Capture the cell that displays the provided text and extract its (X, Y) central coordinate. 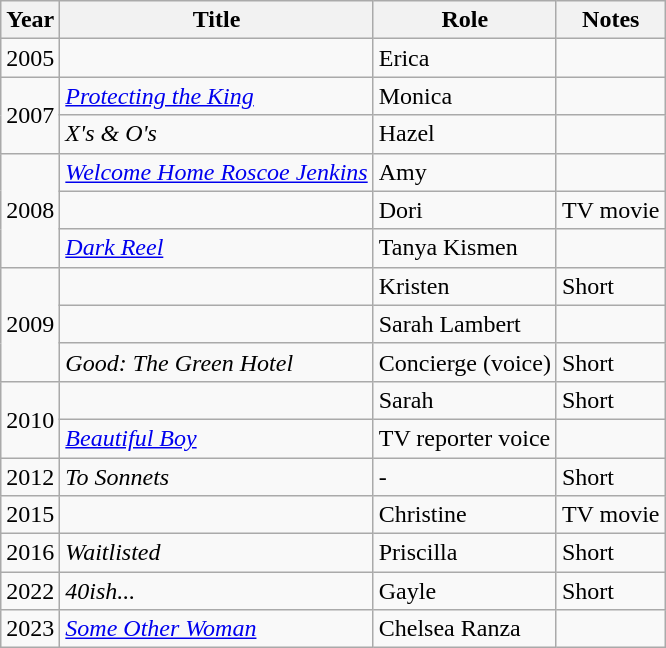
2008 (30, 210)
Some Other Woman (216, 629)
Sarah (464, 400)
2022 (30, 591)
Protecting the King (216, 96)
Beautiful Boy (216, 438)
Amy (464, 172)
Notes (610, 20)
2016 (30, 553)
Chelsea Ranza (464, 629)
Gayle (464, 591)
2023 (30, 629)
Hazel (464, 134)
2015 (30, 515)
Dark Reel (216, 248)
TV reporter voice (464, 438)
Year (30, 20)
Christine (464, 515)
Priscilla (464, 553)
2009 (30, 324)
Title (216, 20)
Tanya Kismen (464, 248)
Kristen (464, 286)
40ish... (216, 591)
2005 (30, 58)
2007 (30, 115)
2010 (30, 419)
Sarah Lambert (464, 324)
Role (464, 20)
Waitlisted (216, 553)
Dori (464, 210)
Good: The Green Hotel (216, 362)
Welcome Home Roscoe Jenkins (216, 172)
Erica (464, 58)
To Sonnets (216, 477)
2012 (30, 477)
- (464, 477)
Monica (464, 96)
X's & O's (216, 134)
Concierge (voice) (464, 362)
